Capture the cell that displays the provided text and extract its (X, Y) central coordinate. 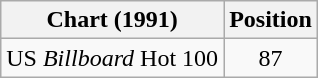
US Billboard Hot 100 (112, 58)
Position (271, 20)
Chart (1991) (112, 20)
87 (271, 58)
